Detect which cell encompasses the target text, then output its [X, Y] center coordinate. 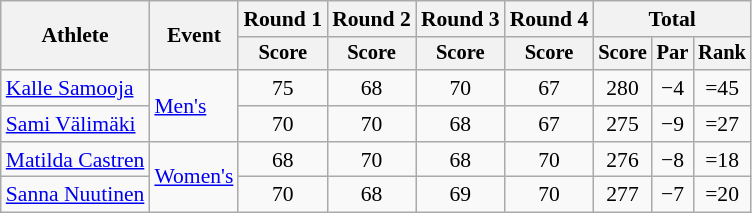
Matilda Castren [76, 160]
Rank [722, 54]
−9 [673, 124]
Men's [194, 106]
69 [460, 195]
Round 1 [282, 19]
−7 [673, 195]
Kalle Samooja [76, 88]
Par [673, 54]
Sami Välimäki [76, 124]
75 [282, 88]
Round 4 [550, 19]
=27 [722, 124]
−8 [673, 160]
−4 [673, 88]
Women's [194, 178]
=20 [722, 195]
=18 [722, 160]
277 [622, 195]
=45 [722, 88]
Total [672, 19]
Event [194, 36]
Sanna Nuutinen [76, 195]
275 [622, 124]
Round 2 [372, 19]
Round 3 [460, 19]
Athlete [76, 36]
280 [622, 88]
276 [622, 160]
